Extract the (X, Y) coordinate from the center of the cell holding the provided text.  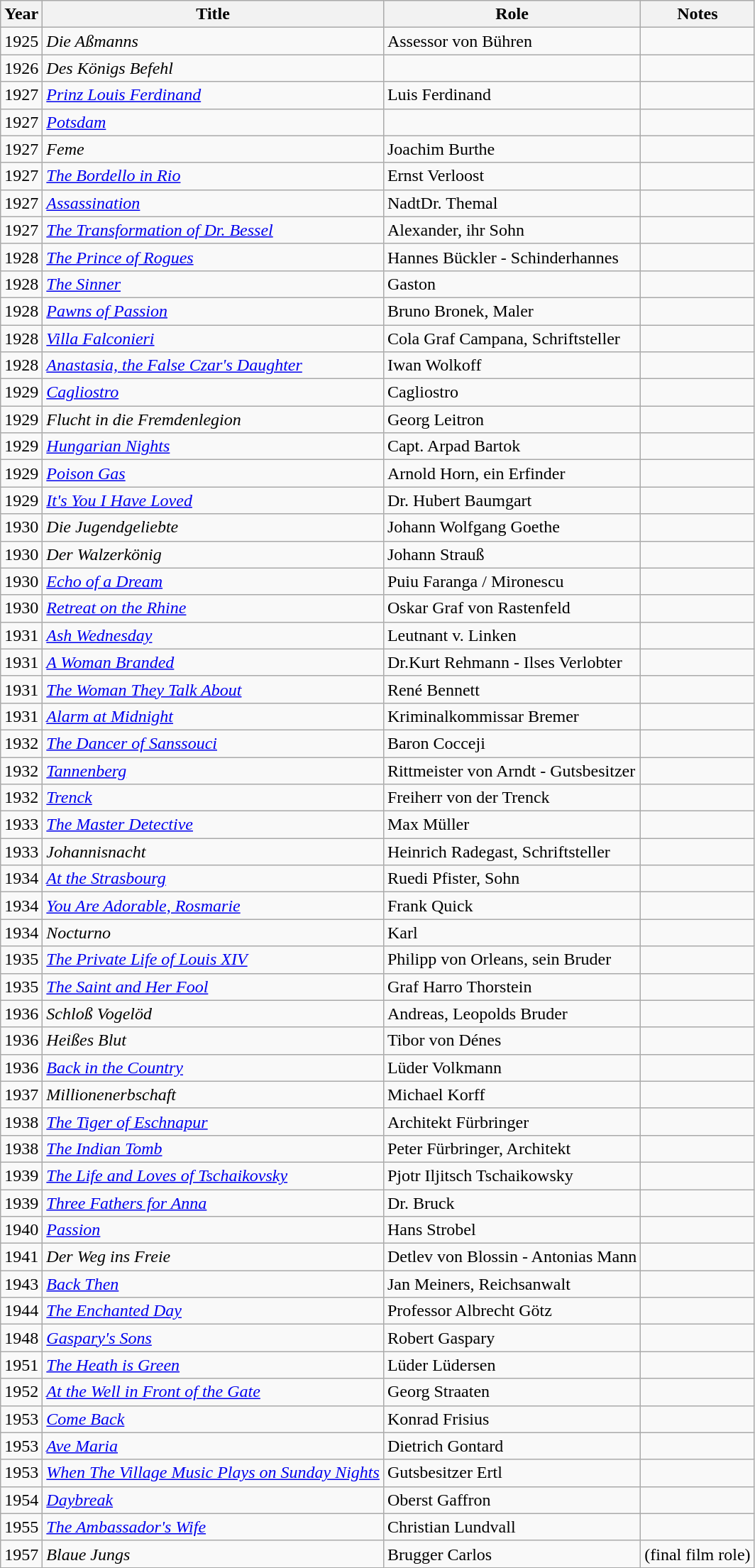
Johann Strauß (512, 554)
Alarm at Midnight (213, 716)
Christian Lundvall (512, 1527)
Assessor von Bühren (512, 41)
The Ambassador's Wife (213, 1527)
Luis Ferdinand (512, 95)
The Tiger of Eschnapur (213, 1122)
1943 (21, 1284)
1926 (21, 68)
(final film role) (698, 1554)
The Transformation of Dr. Bessel (213, 230)
The Enchanted Day (213, 1311)
Cola Graf Campana, Schriftsteller (512, 339)
The Saint and Her Fool (213, 987)
Dr.Kurt Rehmann - Ilses Verlobter (512, 662)
Villa Falconieri (213, 339)
Des Königs Befehl (213, 68)
1925 (21, 41)
Der Weg ins Freie (213, 1257)
Jan Meiners, Reichsanwalt (512, 1284)
At the Well in Front of the Gate (213, 1392)
A Woman Branded (213, 662)
Professor Albrecht Götz (512, 1311)
Heißes Blut (213, 1041)
1957 (21, 1554)
The Life and Loves of Tschaikovsky (213, 1175)
Echo of a Dream (213, 581)
The Bordello in Rio (213, 176)
Bruno Bronek, Maler (512, 311)
NadtDr. Themal (512, 203)
Heinrich Radegast, Schriftsteller (512, 852)
Iwan Wolkoff (512, 366)
Back in the Country (213, 1068)
Kriminalkommissar Bremer (512, 716)
1954 (21, 1500)
René Bennett (512, 689)
Flucht in die Fremdenlegion (213, 420)
Peter Fürbringer, Architekt (512, 1148)
Pjotr Iljitsch Tschaikowsky (512, 1175)
Philipp von Orleans, sein Bruder (512, 960)
Title (213, 14)
The Heath is Green (213, 1365)
Johannisnacht (213, 852)
Ernst Verloost (512, 176)
Michael Korff (512, 1095)
Lüder Lüdersen (512, 1365)
Tannenberg (213, 770)
Nocturno (213, 933)
Passion (213, 1230)
Dr. Hubert Baumgart (512, 500)
Konrad Frisius (512, 1419)
Daybreak (213, 1500)
Karl (512, 933)
Come Back (213, 1419)
Georg Leitron (512, 420)
Die Jugendgeliebte (213, 527)
Oskar Graf von Rastenfeld (512, 608)
The Woman They Talk About (213, 689)
Robert Gaspary (512, 1338)
Oberst Gaffron (512, 1500)
1955 (21, 1527)
Capt. Arpad Bartok (512, 446)
Ruedi Pfister, Sohn (512, 879)
Potsdam (213, 122)
Dr. Bruck (512, 1203)
Puiu Faranga / Mironescu (512, 581)
Year (21, 14)
1941 (21, 1257)
Georg Straaten (512, 1392)
Graf Harro Thorstein (512, 987)
Die Aßmanns (213, 41)
Rittmeister von Arndt - Gutsbesitzer (512, 770)
Anastasia, the False Czar's Daughter (213, 366)
Trenck (213, 798)
Ash Wednesday (213, 635)
Role (512, 14)
Gaspary's Sons (213, 1338)
Three Fathers for Anna (213, 1203)
Feme (213, 149)
The Prince of Rogues (213, 257)
Poison Gas (213, 473)
Alexander, ihr Sohn (512, 230)
1948 (21, 1338)
The Indian Tomb (213, 1148)
Der Walzerkönig (213, 554)
The Private Life of Louis XIV (213, 960)
The Master Detective (213, 825)
1940 (21, 1230)
Tibor von Dénes (512, 1041)
Gaston (512, 284)
Johann Wolfgang Goethe (512, 527)
Hans Strobel (512, 1230)
The Dancer of Sanssouci (213, 743)
Prinz Louis Ferdinand (213, 95)
Architekt Fürbringer (512, 1122)
Frank Quick (512, 906)
At the Strasbourg (213, 879)
1937 (21, 1095)
The Sinner (213, 284)
Freiherr von der Trenck (512, 798)
Andreas, Leopolds Bruder (512, 1014)
Dietrich Gontard (512, 1446)
Joachim Burthe (512, 149)
When The Village Music Plays on Sunday Nights (213, 1473)
Back Then (213, 1284)
Lüder Volkmann (512, 1068)
Assassination (213, 203)
Retreat on the Rhine (213, 608)
Leutnant v. Linken (512, 635)
1952 (21, 1392)
It's You I Have Loved (213, 500)
Detlev von Blossin - Antonias Mann (512, 1257)
Baron Cocceji (512, 743)
Notes (698, 14)
Max Müller (512, 825)
Gutsbesitzer Ertl (512, 1473)
Millionenerbschaft (213, 1095)
Hannes Bückler - Schinderhannes (512, 257)
1944 (21, 1311)
Blaue Jungs (213, 1554)
Arnold Horn, ein Erfinder (512, 473)
Hungarian Nights (213, 446)
1951 (21, 1365)
Brugger Carlos (512, 1554)
Ave Maria (213, 1446)
You Are Adorable, Rosmarie (213, 906)
Pawns of Passion (213, 311)
Schloß Vogelöd (213, 1014)
